Identify which cell holds the provided text, then report its [X, Y] central coordinate. 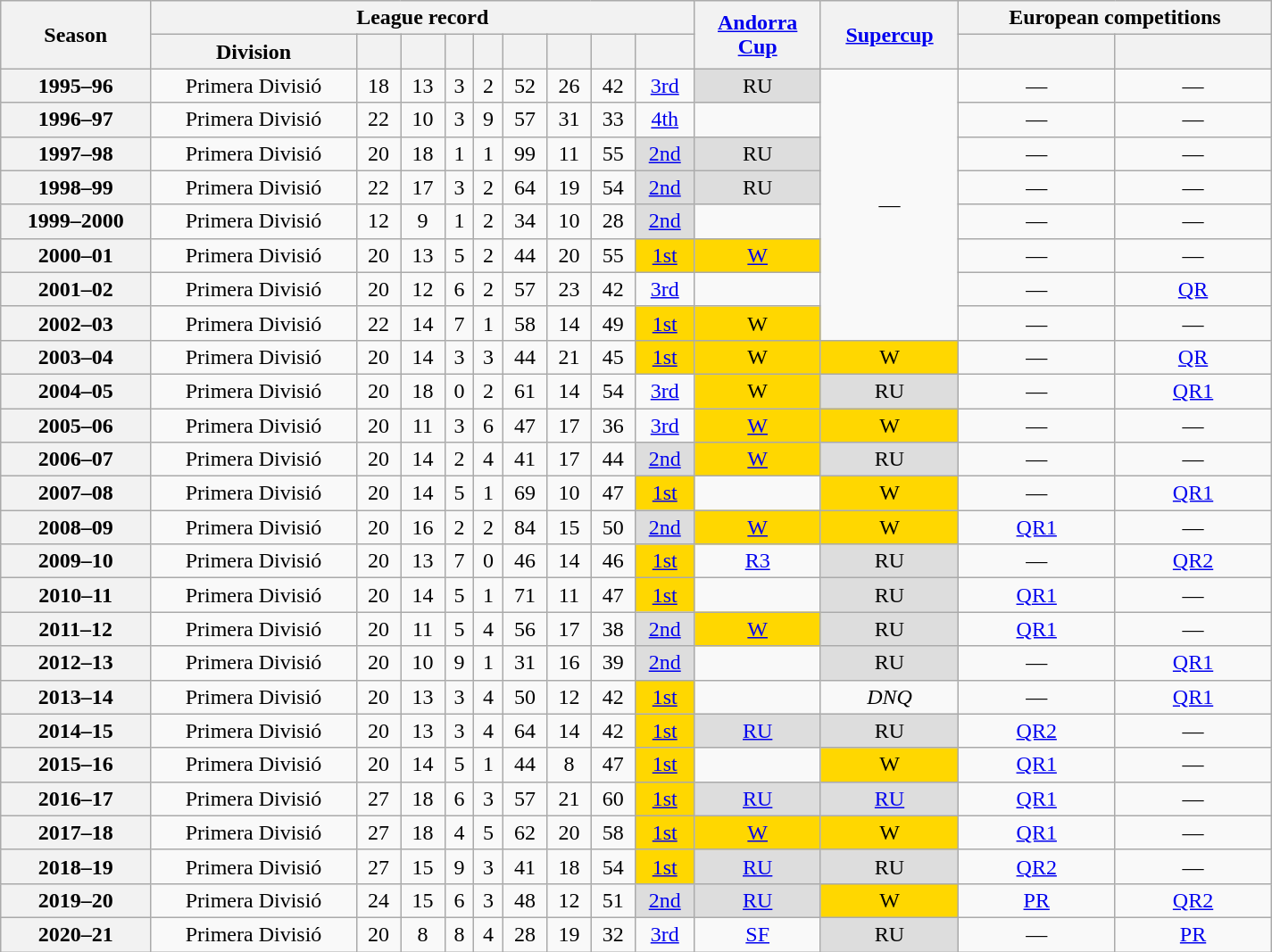
European competitions [1116, 18]
49 [612, 323]
2002–03 [76, 323]
2015–16 [76, 765]
4th [665, 120]
2006–07 [76, 459]
26 [569, 86]
2005–06 [76, 426]
84 [525, 527]
56 [525, 629]
Division [254, 52]
2001–02 [76, 289]
24 [378, 900]
48 [525, 900]
2009–10 [76, 561]
60 [612, 799]
62 [525, 832]
52 [525, 86]
38 [612, 629]
51 [612, 900]
1996–97 [76, 120]
1999–2000 [76, 221]
1995–96 [76, 86]
2007–08 [76, 493]
R3 [758, 561]
1997–98 [76, 153]
2020–21 [76, 934]
2010–11 [76, 595]
2004–05 [76, 391]
2017–18 [76, 832]
32 [612, 934]
SF [758, 934]
1998–99 [76, 187]
2018–19 [76, 866]
2008–09 [76, 527]
2019–20 [76, 900]
39 [612, 663]
2011–12 [76, 629]
2013–14 [76, 697]
Supercup [889, 35]
34 [525, 221]
2012–13 [76, 663]
45 [612, 357]
71 [525, 595]
2000–01 [76, 255]
99 [525, 153]
2016–17 [76, 799]
DNQ [889, 697]
23 [569, 289]
Season [76, 35]
69 [525, 493]
2014–15 [76, 731]
League record [423, 18]
61 [525, 391]
2003–04 [76, 357]
33 [612, 120]
AndorraCup [758, 35]
36 [612, 426]
